From the cell containing the given text, extract its center point as [x, y] coordinate. 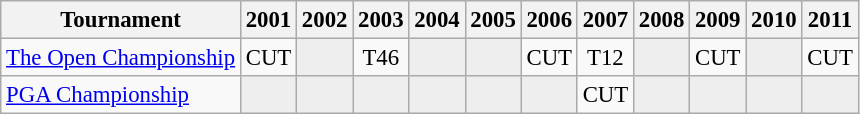
2002 [325, 20]
2009 [718, 20]
2010 [774, 20]
2006 [549, 20]
T12 [605, 58]
2011 [830, 20]
T46 [381, 58]
2004 [437, 20]
2001 [268, 20]
Tournament [121, 20]
2008 [661, 20]
2007 [605, 20]
PGA Championship [121, 95]
The Open Championship [121, 58]
2005 [493, 20]
2003 [381, 20]
